Output the (x, y) coordinate of the center of the cell containing the given text.  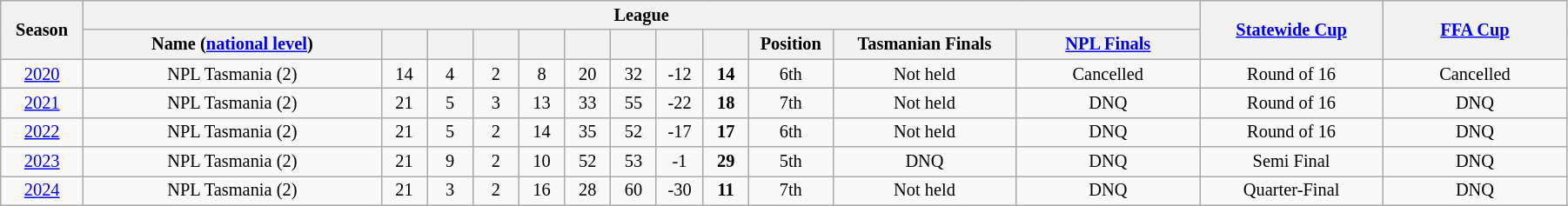
11 (726, 190)
League (642, 15)
Statewide Cup (1291, 30)
29 (726, 162)
35 (588, 132)
2020 (42, 74)
FFA Cup (1474, 30)
2023 (42, 162)
-30 (680, 190)
2022 (42, 132)
16 (541, 190)
17 (726, 132)
53 (633, 162)
Name (national level) (233, 44)
33 (588, 103)
20 (588, 74)
8 (541, 74)
-22 (680, 103)
60 (633, 190)
5th (790, 162)
28 (588, 190)
55 (633, 103)
18 (726, 103)
NPL Finals (1109, 44)
10 (541, 162)
32 (633, 74)
2024 (42, 190)
-12 (680, 74)
Tasmanian Finals (924, 44)
-17 (680, 132)
Season (42, 30)
Semi Final (1291, 162)
9 (451, 162)
Quarter-Final (1291, 190)
2021 (42, 103)
13 (541, 103)
4 (451, 74)
-1 (680, 162)
Position (790, 44)
